Provide the (x, y) coordinate of the cell's center where the given text is located.  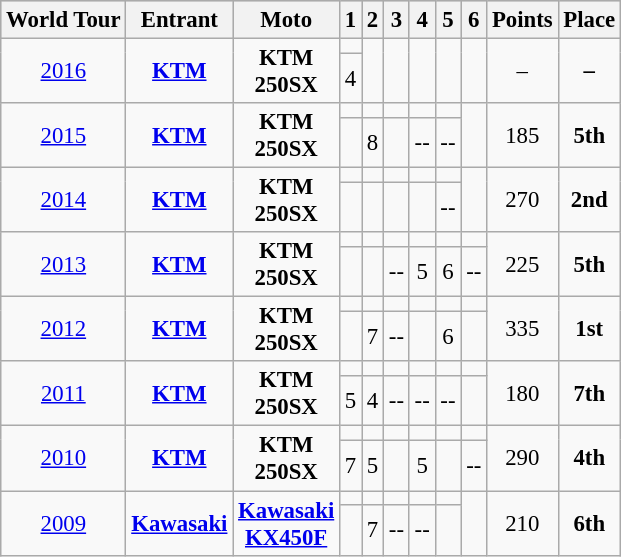
Kawasaki (180, 524)
1st (589, 330)
6th (589, 524)
2011 (64, 394)
2013 (64, 264)
2 (373, 20)
335 (522, 330)
2014 (64, 200)
185 (522, 136)
Place (589, 20)
2nd (589, 200)
210 (522, 524)
2015 (64, 136)
290 (522, 458)
180 (522, 394)
225 (522, 264)
World Tour (64, 20)
1 (351, 20)
2010 (64, 458)
7th (589, 394)
Moto (286, 20)
KawasakiKX450F (286, 524)
Points (522, 20)
270 (522, 200)
Entrant (180, 20)
8 (373, 142)
2009 (64, 524)
2016 (64, 72)
3 (397, 20)
4th (589, 458)
2012 (64, 330)
